Output the (X, Y) coordinate of the center of the cell containing the given text.  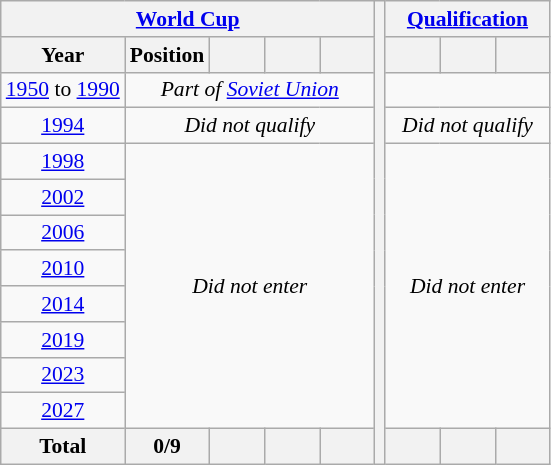
Total (63, 447)
World Cup (188, 19)
2023 (63, 375)
Year (63, 55)
Part of Soviet Union (250, 90)
1950 to 1990 (63, 90)
Position (167, 55)
2014 (63, 304)
2027 (63, 411)
2010 (63, 269)
Qualification (468, 19)
0/9 (167, 447)
1994 (63, 126)
2002 (63, 197)
1998 (63, 162)
2006 (63, 233)
2019 (63, 340)
